Return (x, y) of the center of cell containing provided text 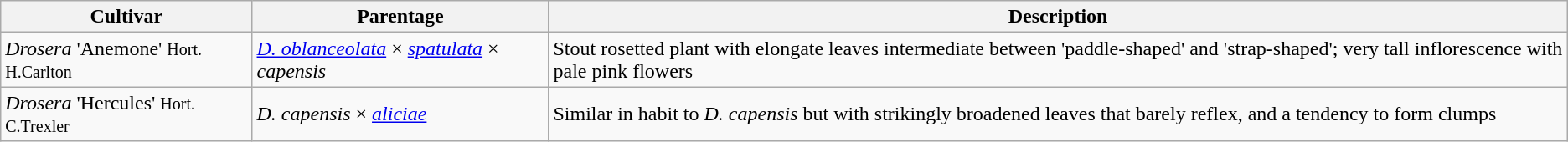
Similar in habit to D. capensis but with strikingly broadened leaves that barely reflex, and a tendency to form clumps (1058, 114)
Description (1058, 17)
Drosera 'Anemone' Hort. H.Carlton (126, 60)
Cultivar (126, 17)
Stout rosetted plant with elongate leaves intermediate between 'paddle-shaped' and 'strap-shaped'; very tall inflorescence with pale pink flowers (1058, 60)
Parentage (400, 17)
D. oblanceolata × spatulata × capensis (400, 60)
Drosera 'Hercules' Hort. C.Trexler (126, 114)
D. capensis × aliciae (400, 114)
